Provide the [x, y] coordinate of the cell's center where the given text is located.  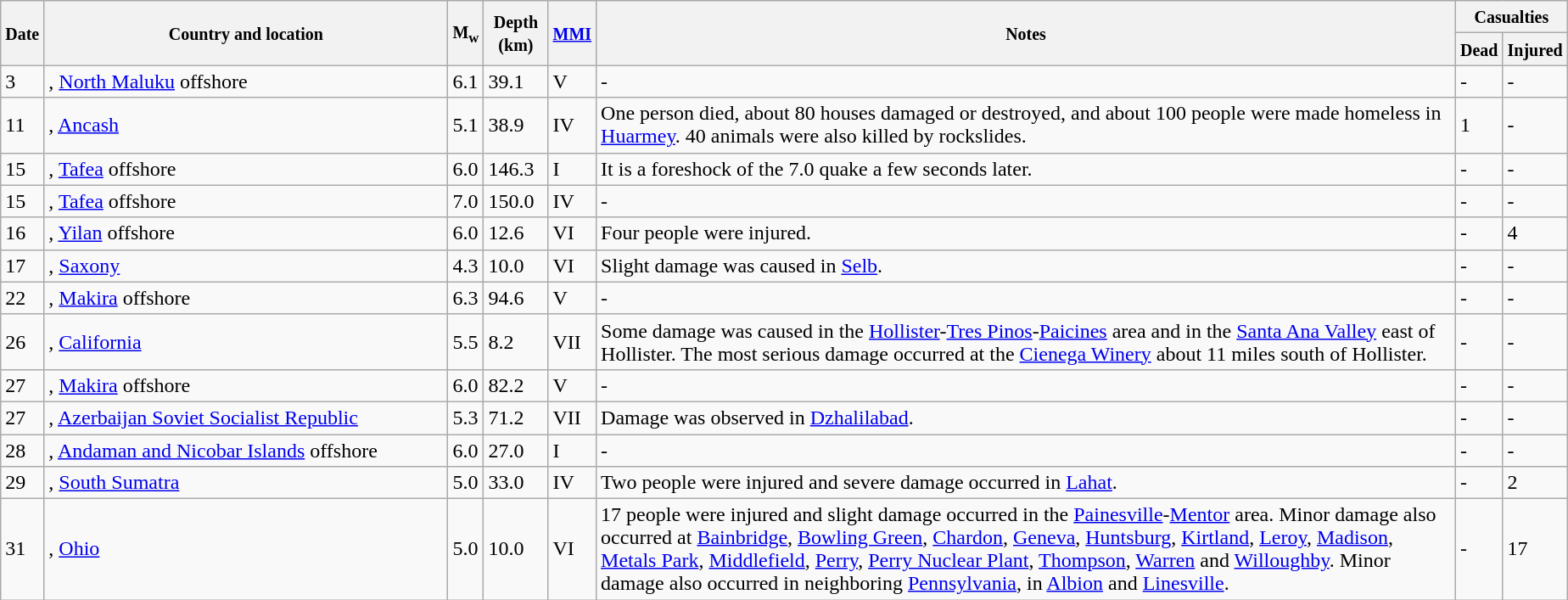
Damage was observed in Dzhalilabad. [1027, 418]
Dead [1479, 49]
6.3 [466, 298]
12.6 [516, 233]
5.3 [466, 418]
29 [22, 483]
8.2 [516, 341]
, Yilan offshore [246, 233]
82.2 [516, 385]
11 [22, 126]
, Ohio [246, 550]
Notes [1027, 33]
Date [22, 33]
71.2 [516, 418]
, Azerbaijan Soviet Socialist Republic [246, 418]
4.3 [466, 266]
16 [22, 233]
31 [22, 550]
38.9 [516, 126]
One person died, about 80 houses damaged or destroyed, and about 100 people were made homeless in Huarmey. 40 animals were also killed by rockslides. [1027, 126]
Injured [1535, 49]
1 [1479, 126]
Depth (km) [516, 33]
4 [1535, 233]
5.1 [466, 126]
Casualties [1511, 17]
94.6 [516, 298]
MMI [572, 33]
26 [22, 341]
27.0 [516, 451]
, North Maluku offshore [246, 81]
, Andaman and Nicobar Islands offshore [246, 451]
Two people were injured and severe damage occurred in Lahat. [1027, 483]
33.0 [516, 483]
28 [22, 451]
Country and location [246, 33]
Mw [466, 33]
, Saxony [246, 266]
3 [22, 81]
Slight damage was caused in Selb. [1027, 266]
146.3 [516, 169]
Four people were injured. [1027, 233]
, South Sumatra [246, 483]
5.5 [466, 341]
, California [246, 341]
2 [1535, 483]
7.0 [466, 201]
150.0 [516, 201]
6.1 [466, 81]
22 [22, 298]
It is a foreshock of the 7.0 quake a few seconds later. [1027, 169]
39.1 [516, 81]
, Ancash [246, 126]
